Detect which cell encompasses the target text, then output its (x, y) center coordinate. 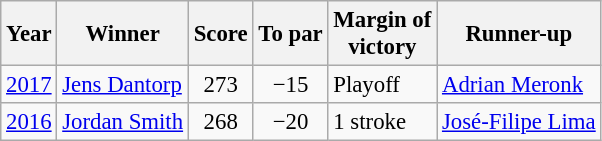
Jens Dantorp (122, 85)
José-Filipe Lima (519, 122)
Margin ofvictory (382, 34)
1 stroke (382, 122)
273 (220, 85)
Jordan Smith (122, 122)
Playoff (382, 85)
Year (29, 34)
Adrian Meronk (519, 85)
Score (220, 34)
−20 (290, 122)
To par (290, 34)
268 (220, 122)
2017 (29, 85)
Runner-up (519, 34)
2016 (29, 122)
−15 (290, 85)
Winner (122, 34)
